Detect which cell encompasses the target text, then output its (X, Y) center coordinate. 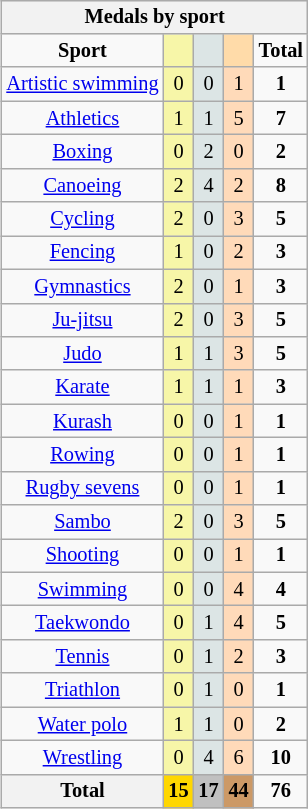
6 (239, 758)
Swimming (82, 589)
Kurash (82, 421)
Shooting (82, 556)
17 (209, 791)
15 (178, 791)
Medals by sport (154, 17)
Cycling (82, 219)
Rugby sevens (82, 488)
8 (281, 185)
Athletics (82, 118)
44 (239, 791)
Sambo (82, 522)
Judo (82, 354)
Karate (82, 387)
7 (281, 118)
Wrestling (82, 758)
10 (281, 758)
Tennis (82, 657)
Artistic swimming (82, 84)
Water polo (82, 724)
Canoeing (82, 185)
Boxing (82, 152)
Sport (82, 51)
Taekwondo (82, 623)
76 (281, 791)
Fencing (82, 253)
Ju-jitsu (82, 320)
Gymnastics (82, 286)
Triathlon (82, 690)
Rowing (82, 455)
